Locate the cell with the specified text and output its (X, Y) center coordinate. 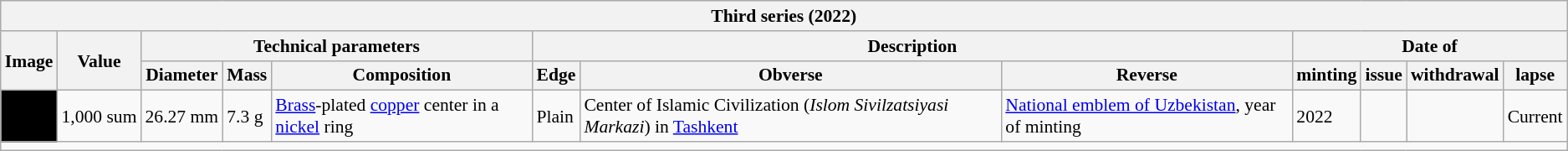
Obverse (790, 75)
minting (1326, 75)
Description (912, 46)
issue (1383, 75)
Image (29, 60)
National emblem of Uzbekistan, year of minting (1147, 116)
Reverse (1147, 75)
7.3 g (247, 116)
lapse (1535, 75)
Mass (247, 75)
withdrawal (1455, 75)
Diameter (182, 75)
Technical parameters (337, 46)
Center of Islamic Civilization (Islom Sivilzatsiyasi Markazi) in Tashkent (790, 116)
Third series (2022) (784, 16)
Composition (401, 75)
2022 (1326, 116)
Brass-plated copper center in a nickel ring (401, 116)
Value (99, 60)
1,000 sum (99, 116)
Date of (1429, 46)
26.27 mm (182, 116)
Plain (555, 116)
Edge (555, 75)
Current (1535, 116)
